Pinpoint the cell where the given text exists, returning its [X, Y] midpoint coordinate. 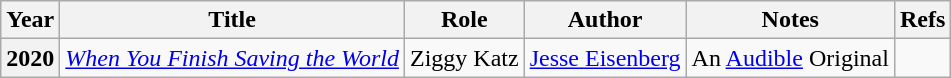
Jesse Eisenberg [605, 58]
Author [605, 20]
Ziggy Katz [464, 58]
Refs [922, 20]
An Audible Original [790, 58]
2020 [30, 58]
Role [464, 20]
Title [232, 20]
Notes [790, 20]
When You Finish Saving the World [232, 58]
Year [30, 20]
